Detect which cell encompasses the target text, then output its (x, y) center coordinate. 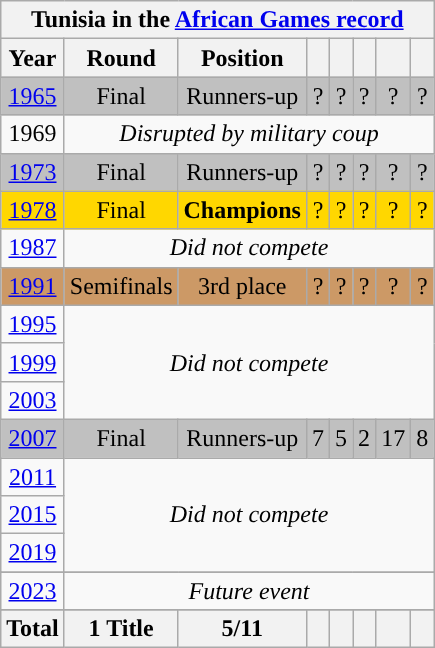
1995 (33, 324)
7 (318, 438)
Champions (242, 210)
2023 (33, 591)
17 (394, 438)
1969 (33, 134)
2011 (33, 477)
Future event (248, 591)
1973 (33, 172)
1978 (33, 210)
1999 (33, 362)
1965 (33, 96)
Year (33, 58)
2003 (33, 400)
Tunisia in the African Games record (218, 20)
3rd place (242, 286)
Disrupted by military coup (248, 134)
2 (364, 438)
5/11 (242, 629)
Total (33, 629)
8 (422, 438)
2007 (33, 438)
1987 (33, 248)
Round (121, 58)
Position (242, 58)
1991 (33, 286)
5 (342, 438)
Semifinals (121, 286)
2015 (33, 515)
2019 (33, 553)
1 Title (121, 629)
